Pinpoint the cell where the given text exists, returning its [x, y] midpoint coordinate. 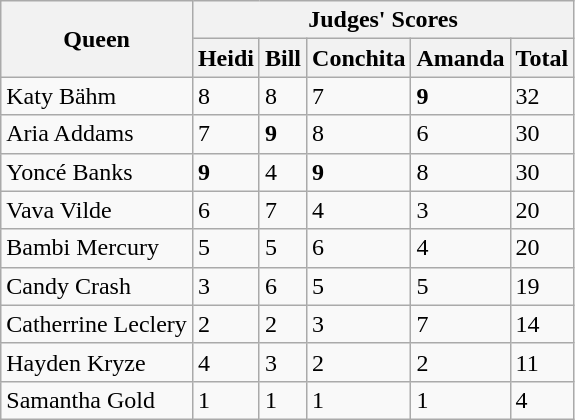
Vava Vilde [97, 210]
Catherrine Leclery [97, 324]
Hayden Kryze [97, 362]
Samantha Gold [97, 400]
Aria Addams [97, 134]
14 [542, 324]
Katy Bähm [97, 96]
11 [542, 362]
Bill [282, 58]
Conchita [359, 58]
Judges' Scores [382, 20]
Queen [97, 39]
19 [542, 286]
Candy Crash [97, 286]
Total [542, 58]
Yoncé Banks [97, 172]
Heidi [226, 58]
Amanda [460, 58]
Bambi Mercury [97, 248]
32 [542, 96]
